Scan for the cell matching the given text and deliver its [X, Y] coordinate at center. 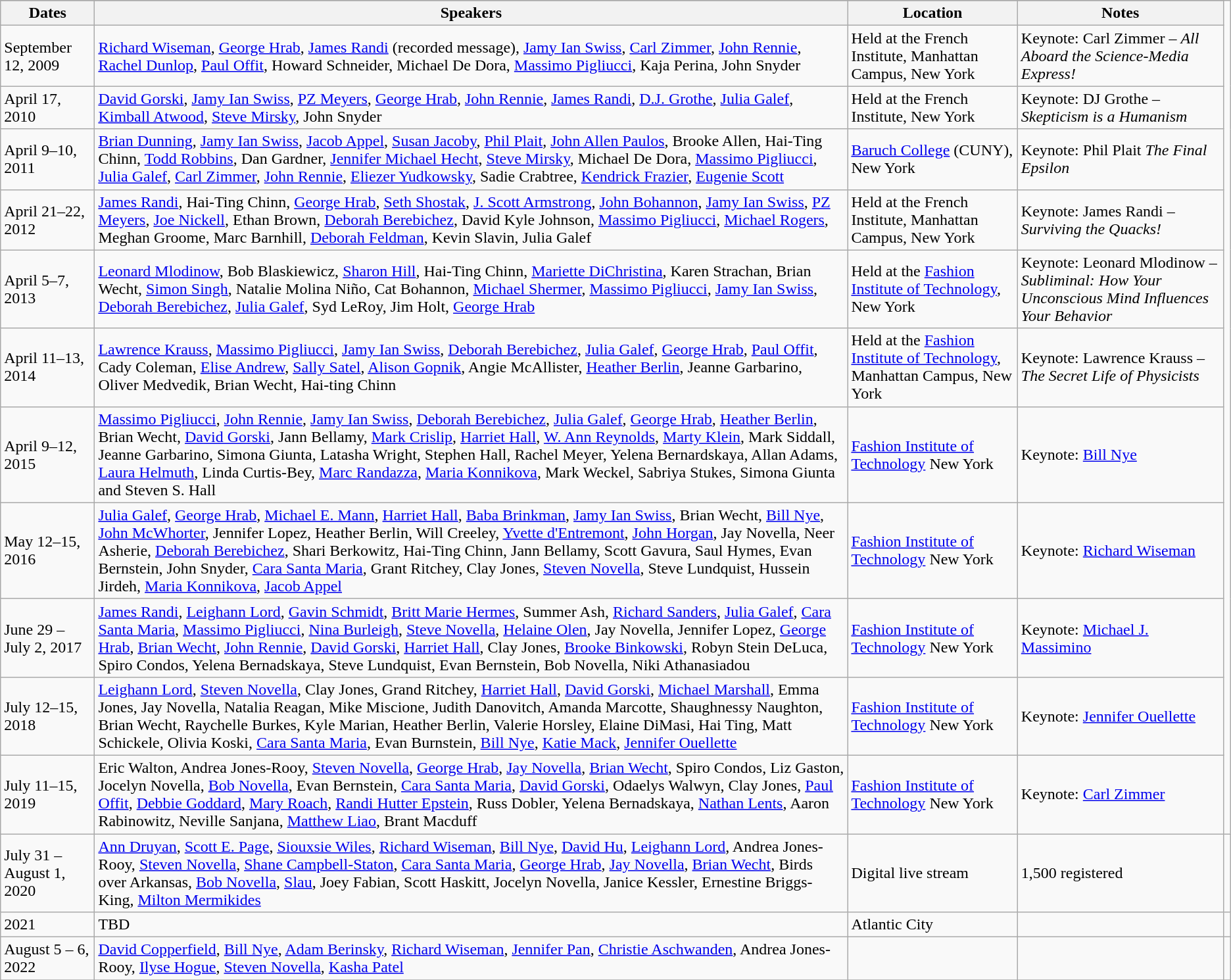
July 31 – August 1, 2020 [47, 873]
David Gorski, Jamy Ian Swiss, PZ Meyers, George Hrab, John Rennie, James Randi, D.J. Grothe, Julia Galef, Kimball Atwood, Steve Mirsky, John Snyder [471, 108]
June 29 – July 2, 2017 [47, 638]
Held at the French Institute, New York [932, 108]
Keynote: DJ Grothe – Skepticism is a Humanism [1121, 108]
April 5–7, 2013 [47, 289]
July 11–15, 2019 [47, 795]
Held at the Fashion Institute of Technology, Manhattan Campus, New York [932, 367]
Keynote: Jennifer Ouellette [1121, 716]
Keynote: Bill Nye [1121, 454]
Notes [1121, 13]
September 12, 2009 [47, 56]
August 5 – 6, 2022 [47, 959]
Keynote: Lawrence Krauss – The Secret Life of Physicists [1121, 367]
Atlantic City [932, 925]
April 17, 2010 [47, 108]
Speakers [471, 13]
1,500 registered [1121, 873]
TBD [471, 925]
Location [932, 13]
Keynote: Michael J. Massimino [1121, 638]
Keynote: James Randi – Surviving the Quacks! [1121, 220]
July 12–15, 2018 [47, 716]
Baruch College (CUNY), New York [932, 159]
Keynote: Richard Wiseman [1121, 551]
April 9–12, 2015 [47, 454]
April 21–22, 2012 [47, 220]
April 11–13, 2014 [47, 367]
Held at the Fashion Institute of Technology, New York [932, 289]
Keynote: Carl Zimmer – All Aboard the Science-Media Express! [1121, 56]
Keynote: Carl Zimmer [1121, 795]
2021 [47, 925]
Keynote: Leonard Mlodinow – Subliminal: How Your Unconscious Mind Influences Your Behavior [1121, 289]
Digital live stream [932, 873]
May 12–15, 2016 [47, 551]
April 9–10, 2011 [47, 159]
Keynote: Phil Plait The Final Epsilon [1121, 159]
Dates [47, 13]
